Output the (x, y) coordinate of the center of the cell containing the given text.  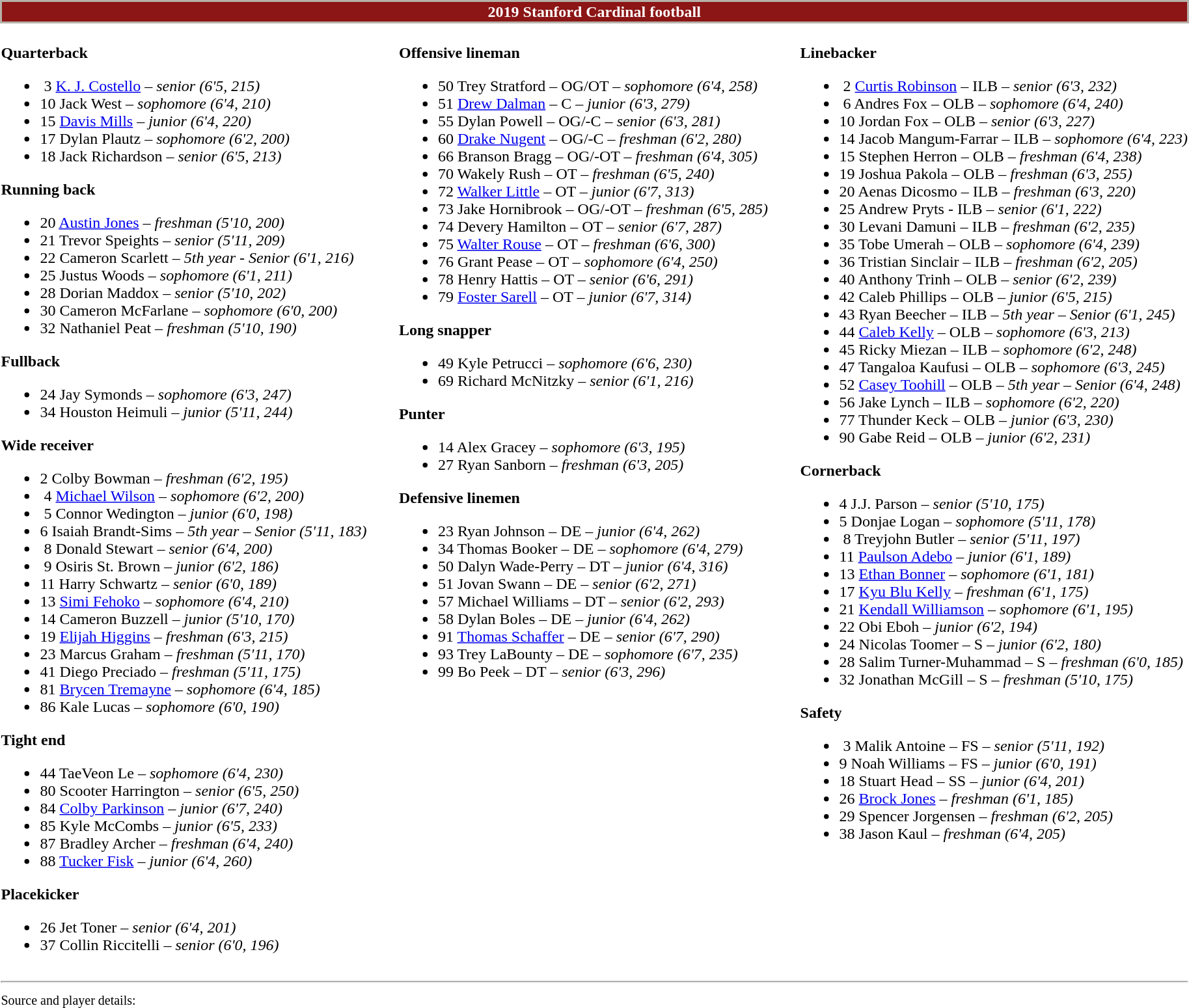
2019 Stanford Cardinal football (595, 12)
